Return [X, Y] of the center of cell containing provided text 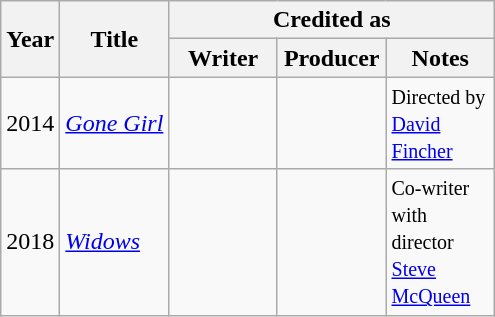
Title [114, 39]
Year [30, 39]
Writer [224, 58]
Producer [332, 58]
Credited as [332, 20]
Widows [114, 242]
2014 [30, 123]
Directed by David Fincher [440, 123]
2018 [30, 242]
Gone Girl [114, 123]
Notes [440, 58]
Co-writer with director Steve McQueen [440, 242]
